From the cell containing the given text, extract its center point as (x, y) coordinate. 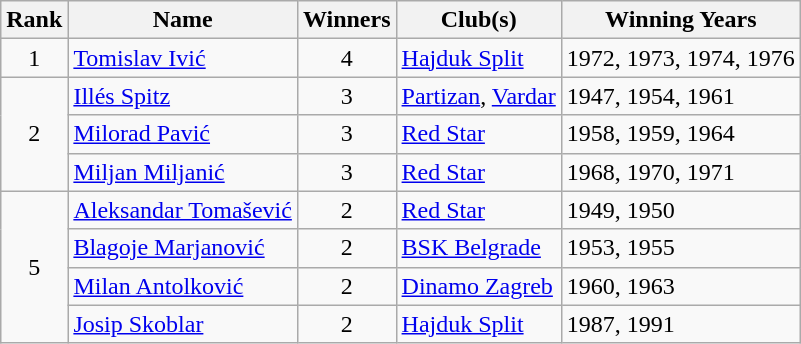
Milan Antolković (183, 286)
Milorad Pavić (183, 134)
1987, 1991 (680, 324)
1949, 1950 (680, 210)
Rank (34, 20)
Tomislav Ivić (183, 58)
Aleksandar Tomašević (183, 210)
Club(s) (478, 20)
Winning Years (680, 20)
Winners (346, 20)
1947, 1954, 1961 (680, 96)
1960, 1963 (680, 286)
Josip Skoblar (183, 324)
Partizan, Vardar (478, 96)
Dinamo Zagreb (478, 286)
1972, 1973, 1974, 1976 (680, 58)
BSK Belgrade (478, 248)
4 (346, 58)
Name (183, 20)
5 (34, 267)
1968, 1970, 1971 (680, 172)
Miljan Miljanić (183, 172)
1958, 1959, 1964 (680, 134)
1953, 1955 (680, 248)
1 (34, 58)
Illés Spitz (183, 96)
Blagoje Marjanović (183, 248)
